Determine the [x, y] coordinate at the center of the cell enclosing the given text.  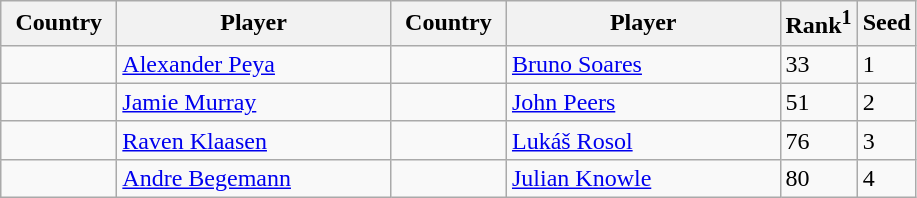
1 [886, 64]
Raven Klaasen [254, 140]
Seed [886, 24]
Lukáš Rosol [643, 140]
Rank1 [818, 24]
76 [818, 140]
Alexander Peya [254, 64]
Bruno Soares [643, 64]
3 [886, 140]
Julian Knowle [643, 178]
2 [886, 102]
John Peers [643, 102]
Andre Begemann [254, 178]
Jamie Murray [254, 102]
4 [886, 178]
51 [818, 102]
33 [818, 64]
80 [818, 178]
